Capture the cell that displays the provided text and extract its (X, Y) central coordinate. 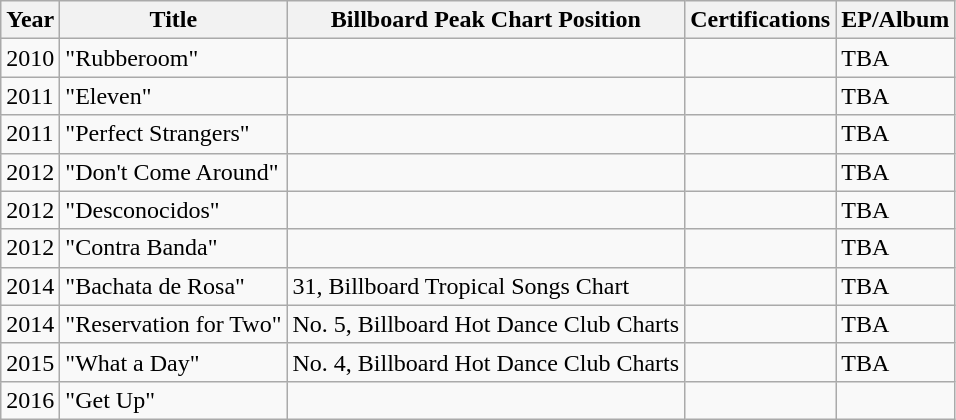
"Get Up" (174, 400)
"Bachata de Rosa" (174, 286)
Year (30, 20)
Title (174, 20)
Billboard Peak Chart Position (486, 20)
Certifications (760, 20)
31, Billboard Tropical Songs Chart (486, 286)
"Perfect Strangers" (174, 134)
No. 4, Billboard Hot Dance Club Charts (486, 362)
2015 (30, 362)
2010 (30, 58)
"Rubberoom" (174, 58)
"Desconocidos" (174, 210)
EP/Album (896, 20)
No. 5, Billboard Hot Dance Club Charts (486, 324)
2016 (30, 400)
"Contra Banda" (174, 248)
"Reservation for Two" (174, 324)
"What a Day" (174, 362)
"Don't Come Around" (174, 172)
"Eleven" (174, 96)
